Determine the (X, Y) coordinate at the center of the cell enclosing the given text.  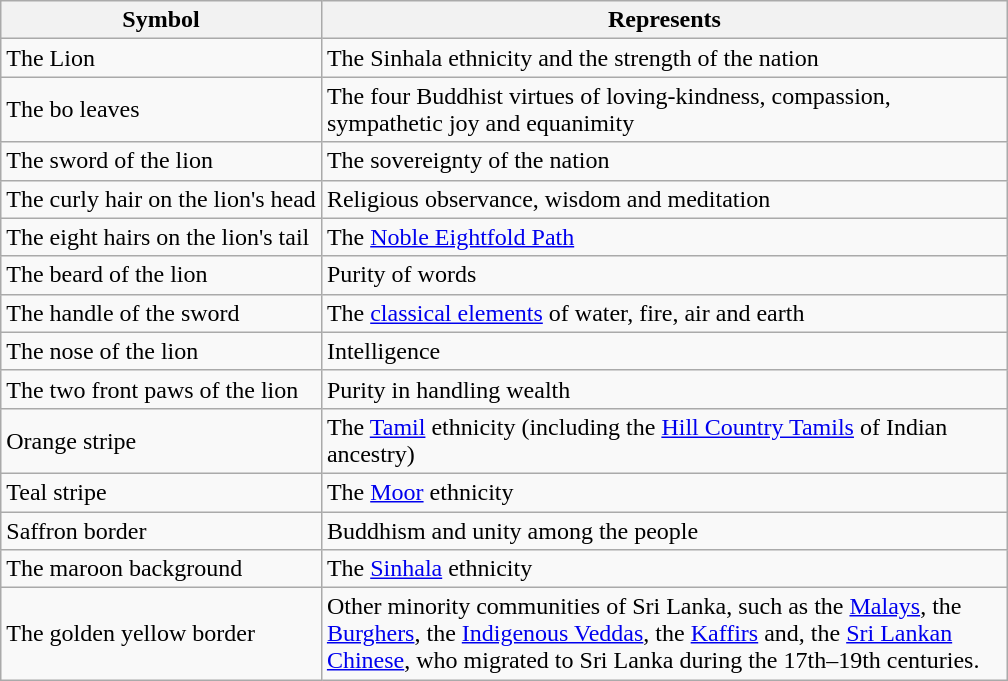
The Moor ethnicity (664, 492)
The sword of the lion (162, 161)
The bo leaves (162, 110)
Saffron border (162, 531)
The two front paws of the lion (162, 389)
The Noble Eightfold Path (664, 237)
Purity of words (664, 275)
The maroon background (162, 569)
Religious observance, wisdom and meditation (664, 199)
The golden yellow border (162, 634)
Teal stripe (162, 492)
The Tamil ethnicity (including the Hill Country Tamils of Indian ancestry) (664, 440)
The Sinhala ethnicity (664, 569)
The Lion (162, 58)
Represents (664, 20)
The curly hair on the lion's head (162, 199)
The nose of the lion (162, 351)
The handle of the sword (162, 313)
The four Buddhist virtues of loving-kindness, compassion, sympathetic joy and equanimity (664, 110)
The eight hairs on the lion's tail (162, 237)
Symbol (162, 20)
The sovereignty of the nation (664, 161)
Buddhism and unity among the people (664, 531)
Intelligence (664, 351)
The beard of the lion (162, 275)
The classical elements of water, fire, air and earth (664, 313)
The Sinhala ethnicity and the strength of the nation (664, 58)
Purity in handling wealth (664, 389)
Orange stripe (162, 440)
